Provide the (X, Y) coordinate of the cell's center where the given text is located.  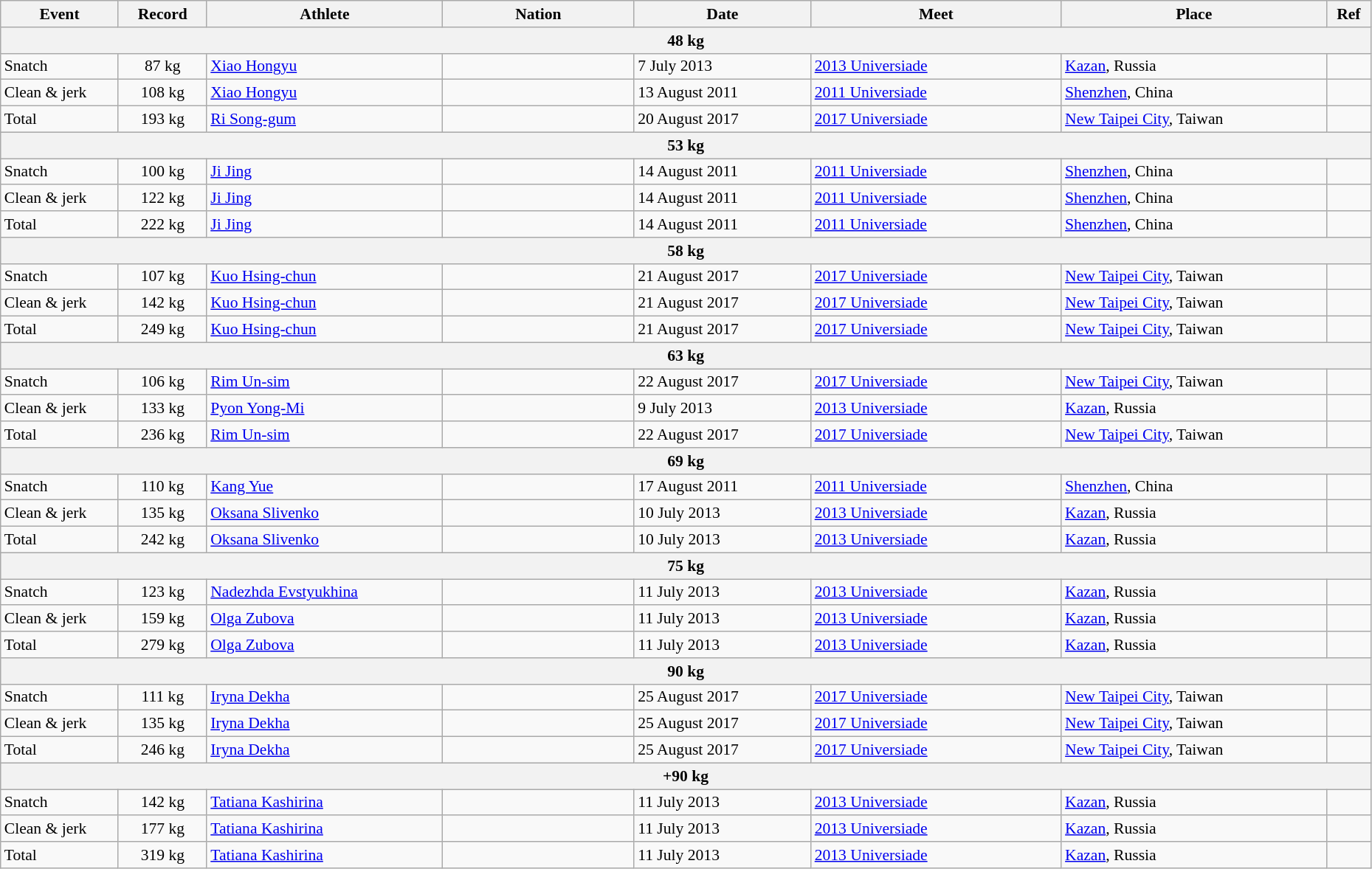
133 kg (162, 409)
58 kg (686, 251)
17 August 2011 (723, 487)
Meet (936, 14)
87 kg (162, 66)
Event (60, 14)
Ref (1348, 14)
63 kg (686, 356)
Nation (539, 14)
159 kg (162, 619)
20 August 2017 (723, 120)
111 kg (162, 697)
100 kg (162, 172)
48 kg (686, 41)
222 kg (162, 224)
279 kg (162, 645)
Pyon Yong-Mi (325, 409)
Place (1194, 14)
13 August 2011 (723, 93)
177 kg (162, 829)
Athlete (325, 14)
193 kg (162, 120)
246 kg (162, 750)
249 kg (162, 330)
9 July 2013 (723, 409)
Date (723, 14)
Nadezhda Evstyukhina (325, 592)
319 kg (162, 855)
108 kg (162, 93)
Kang Yue (325, 487)
75 kg (686, 566)
123 kg (162, 592)
106 kg (162, 382)
69 kg (686, 461)
+90 kg (686, 776)
107 kg (162, 277)
242 kg (162, 540)
236 kg (162, 434)
110 kg (162, 487)
122 kg (162, 198)
Record (162, 14)
90 kg (686, 671)
Ri Song-gum (325, 120)
53 kg (686, 145)
7 July 2013 (723, 66)
